Find where the given text appears and provide that cell's center as [x, y] coordinate. 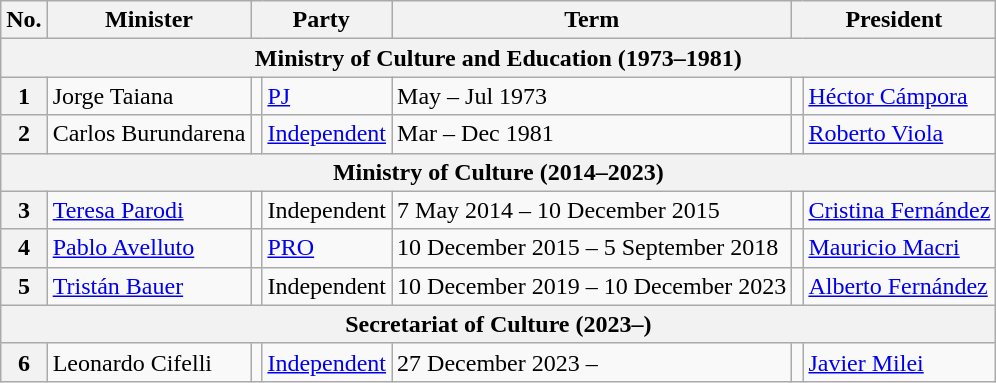
10 December 2019 – 10 December 2023 [592, 286]
Roberto Viola [900, 134]
Leonardo Cifelli [149, 362]
27 December 2023 – [592, 362]
Minister [149, 20]
2 [24, 134]
Ministry of Culture (2014–2023) [498, 172]
No. [24, 20]
Mauricio Macri [900, 248]
Term [592, 20]
Teresa Parodi [149, 210]
Party [322, 20]
PJ [327, 96]
PRO [327, 248]
Ministry of Culture and Education (1973–1981) [498, 58]
7 May 2014 – 10 December 2015 [592, 210]
Jorge Taiana [149, 96]
10 December 2015 – 5 September 2018 [592, 248]
4 [24, 248]
6 [24, 362]
President [894, 20]
Tristán Bauer [149, 286]
1 [24, 96]
Mar – Dec 1981 [592, 134]
5 [24, 286]
May – Jul 1973 [592, 96]
Secretariat of Culture (2023–) [498, 324]
Javier Milei [900, 362]
Carlos Burundarena [149, 134]
Pablo Avelluto [149, 248]
Cristina Fernández [900, 210]
3 [24, 210]
Héctor Cámpora [900, 96]
Alberto Fernández [900, 286]
